For the text-containing cell, return its midpoint in [X, Y] coordinate format. 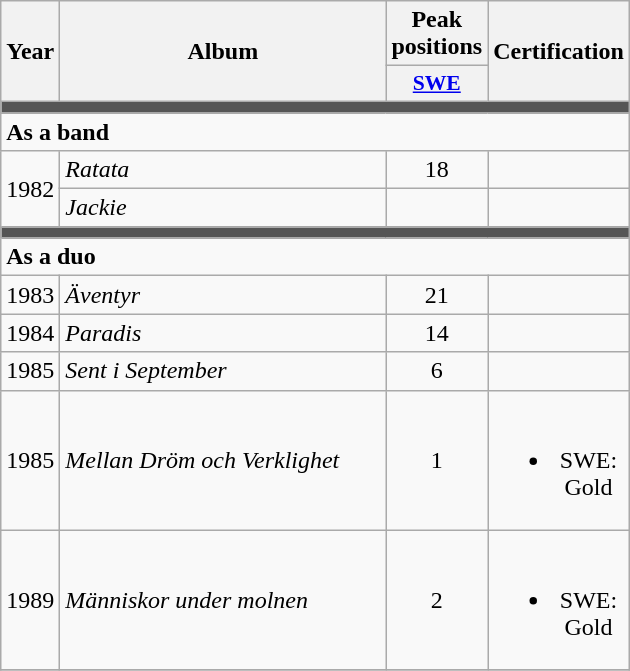
SWE [437, 84]
As a band [316, 131]
Mellan Dröm och Verklighet [223, 460]
Människor under molnen [223, 600]
As a duo [316, 257]
Äventyr [223, 295]
1984 [30, 333]
Sent i September [223, 371]
Paradis [223, 333]
Ratata [223, 170]
2 [437, 600]
21 [437, 295]
Year [30, 52]
14 [437, 333]
1982 [30, 189]
1989 [30, 600]
Album [223, 52]
1 [437, 460]
Jackie [223, 208]
18 [437, 170]
Certification [559, 52]
6 [437, 371]
1983 [30, 295]
Peak positions [437, 34]
